Extract the [x, y] coordinate from the center of the cell holding the provided text.  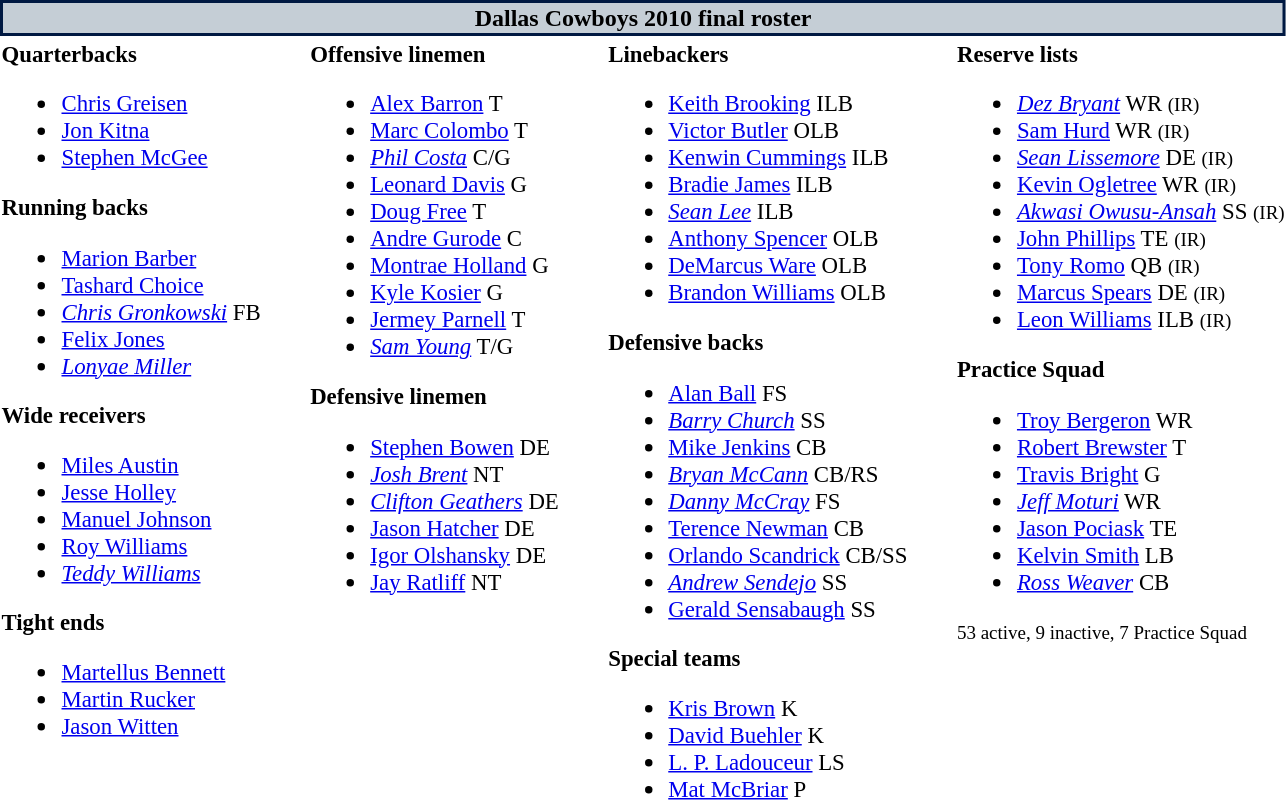
Dallas Cowboys 2010 final roster [643, 18]
